Return the (x, y) coordinate for the center point of the cell that contains the specified text.  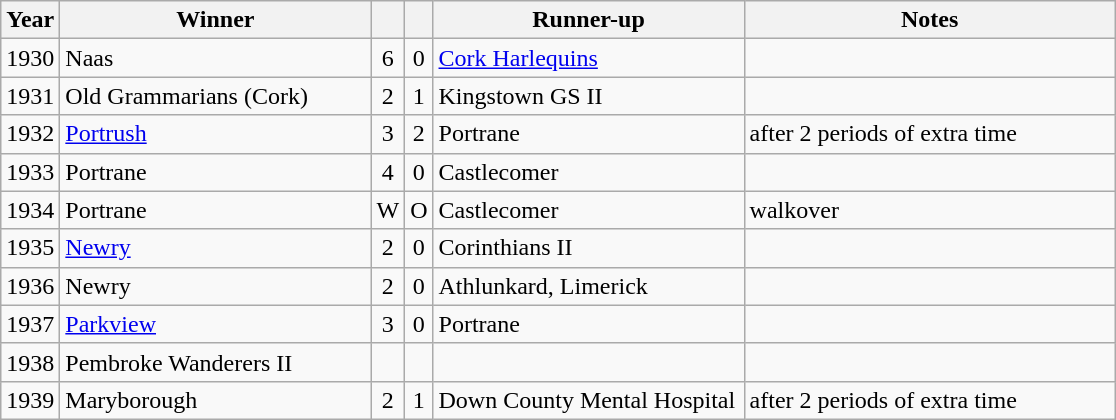
Notes (930, 20)
Portrush (216, 134)
Maryborough (216, 400)
O (419, 210)
1934 (30, 210)
1939 (30, 400)
Cork Harlequins (588, 58)
Winner (216, 20)
Pembroke Wanderers II (216, 362)
W (388, 210)
Kingstown GS II (588, 96)
Runner-up (588, 20)
1933 (30, 172)
Old Grammarians (Cork) (216, 96)
1930 (30, 58)
1931 (30, 96)
Parkview (216, 324)
6 (388, 58)
1932 (30, 134)
Naas (216, 58)
1936 (30, 286)
1938 (30, 362)
Athlunkard, Limerick (588, 286)
1935 (30, 248)
walkover (930, 210)
4 (388, 172)
1937 (30, 324)
Corinthians II (588, 248)
Year (30, 20)
Down County Mental Hospital (588, 400)
